Output the (x, y) coordinate of the center of the cell containing the given text.  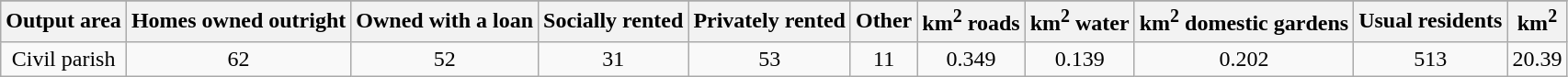
0.349 (971, 59)
11 (883, 59)
62 (238, 59)
53 (770, 59)
km2 domestic gardens (1244, 22)
20.39 (1537, 59)
Output area (64, 22)
513 (1430, 59)
km2 (1537, 22)
Socially rented (614, 22)
31 (614, 59)
Usual residents (1430, 22)
52 (445, 59)
Civil parish (64, 59)
km2 roads (971, 22)
km2 water (1079, 22)
Owned with a loan (445, 22)
0.202 (1244, 59)
Homes owned outright (238, 22)
Other (883, 22)
0.139 (1079, 59)
Privately rented (770, 22)
